Output the [X, Y] coordinate of the center of the cell containing the given text.  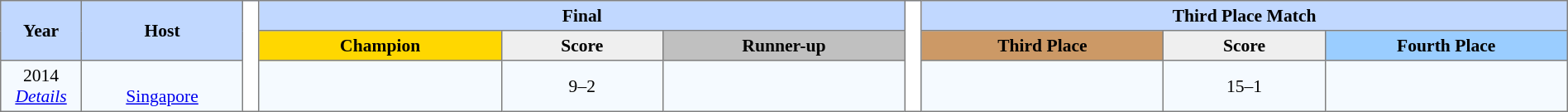
Champion [380, 46]
Fourth Place [1446, 46]
2014Details [41, 86]
9–2 [582, 86]
15–1 [1244, 86]
Runner-up [784, 46]
Third Place Match [1244, 16]
Final [582, 16]
Host [162, 31]
Third Place [1042, 46]
Singapore [162, 86]
Year [41, 31]
